Pinpoint the cell where the given text exists, returning its (X, Y) midpoint coordinate. 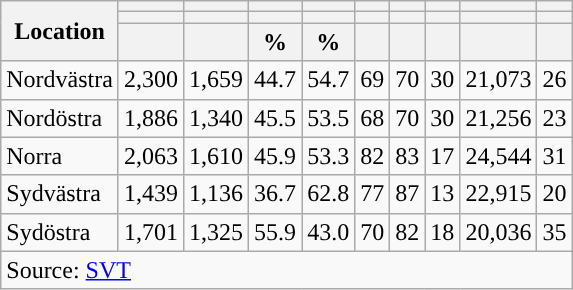
22,915 (498, 194)
45.9 (276, 156)
Sydvästra (60, 194)
13 (442, 194)
1,659 (216, 80)
31 (554, 156)
24,544 (498, 156)
1,886 (150, 118)
45.5 (276, 118)
20 (554, 194)
Location (60, 31)
1,340 (216, 118)
53.3 (328, 156)
21,073 (498, 80)
54.7 (328, 80)
17 (442, 156)
69 (372, 80)
68 (372, 118)
23 (554, 118)
1,610 (216, 156)
77 (372, 194)
20,036 (498, 232)
1,136 (216, 194)
18 (442, 232)
26 (554, 80)
62.8 (328, 194)
53.5 (328, 118)
1,439 (150, 194)
43.0 (328, 232)
1,701 (150, 232)
2,063 (150, 156)
36.7 (276, 194)
Sydöstra (60, 232)
44.7 (276, 80)
35 (554, 232)
Source: SVT (286, 270)
Nordvästra (60, 80)
Nordöstra (60, 118)
87 (408, 194)
83 (408, 156)
Norra (60, 156)
1,325 (216, 232)
55.9 (276, 232)
2,300 (150, 80)
21,256 (498, 118)
